Scan for the cell matching the given text and deliver its [x, y] coordinate at center. 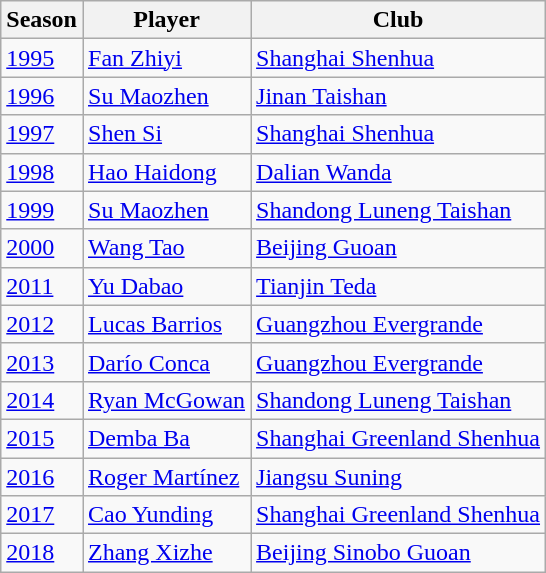
2014 [42, 400]
Beijing Guoan [398, 248]
2000 [42, 248]
Zhang Xizhe [166, 553]
Darío Conca [166, 362]
Wang Tao [166, 248]
Tianjin Teda [398, 286]
1998 [42, 172]
Fan Zhiyi [166, 58]
2017 [42, 515]
Dalian Wanda [398, 172]
1995 [42, 58]
Player [166, 20]
Jinan Taishan [398, 96]
Demba Ba [166, 438]
2018 [42, 553]
Roger Martínez [166, 477]
1997 [42, 134]
1996 [42, 96]
2011 [42, 286]
Club [398, 20]
Cao Yunding [166, 515]
2013 [42, 362]
2016 [42, 477]
Yu Dabao [166, 286]
Lucas Barrios [166, 324]
1999 [42, 210]
Ryan McGowan [166, 400]
Shen Si [166, 134]
Season [42, 20]
2015 [42, 438]
Beijing Sinobo Guoan [398, 553]
Jiangsu Suning [398, 477]
2012 [42, 324]
Hao Haidong [166, 172]
